Provide the [x, y] coordinate of the cell's center where the given text is located.  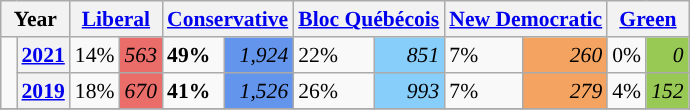
New Democratic [526, 19]
Year [36, 19]
4% [626, 91]
Conservative [228, 19]
18% [95, 91]
1,526 [258, 91]
49% [193, 55]
41% [193, 91]
0 [668, 55]
2021 [42, 55]
1,924 [258, 55]
152 [668, 91]
Green [648, 19]
14% [95, 55]
Bloc Québécois [368, 19]
2019 [42, 91]
260 [564, 55]
22% [334, 55]
563 [142, 55]
279 [564, 91]
993 [410, 91]
Liberal [116, 19]
851 [410, 55]
670 [142, 91]
0% [626, 55]
26% [334, 91]
